Capture the cell that displays the provided text and extract its (X, Y) central coordinate. 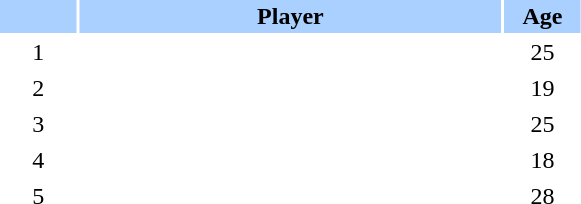
2 (38, 88)
4 (38, 160)
3 (38, 124)
Player (291, 16)
18 (542, 160)
Age (542, 16)
1 (38, 52)
19 (542, 88)
